Extract the [x, y] coordinate from the center of the cell holding the provided text.  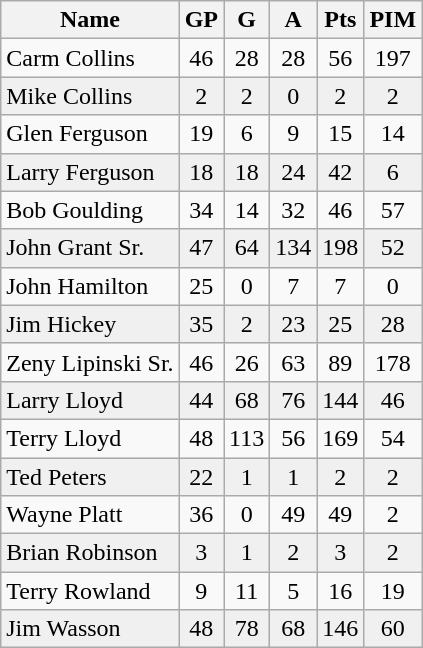
Larry Ferguson [90, 172]
64 [247, 248]
Wayne Platt [90, 515]
89 [340, 362]
Glen Ferguson [90, 134]
57 [393, 210]
60 [393, 629]
144 [340, 400]
PIM [393, 20]
Bob Goulding [90, 210]
178 [393, 362]
Terry Rowland [90, 591]
Mike Collins [90, 96]
A [294, 20]
Terry Lloyd [90, 438]
76 [294, 400]
47 [201, 248]
John Grant Sr. [90, 248]
35 [201, 324]
Name [90, 20]
15 [340, 134]
John Hamilton [90, 286]
11 [247, 591]
24 [294, 172]
63 [294, 362]
Brian Robinson [90, 553]
113 [247, 438]
197 [393, 58]
Pts [340, 20]
34 [201, 210]
36 [201, 515]
Larry Lloyd [90, 400]
Carm Collins [90, 58]
54 [393, 438]
78 [247, 629]
16 [340, 591]
42 [340, 172]
Ted Peters [90, 477]
G [247, 20]
23 [294, 324]
22 [201, 477]
26 [247, 362]
32 [294, 210]
GP [201, 20]
Jim Hickey [90, 324]
Jim Wasson [90, 629]
Zeny Lipinski Sr. [90, 362]
52 [393, 248]
134 [294, 248]
169 [340, 438]
146 [340, 629]
44 [201, 400]
5 [294, 591]
198 [340, 248]
